Locate the cell with the specified text and output its [x, y] center coordinate. 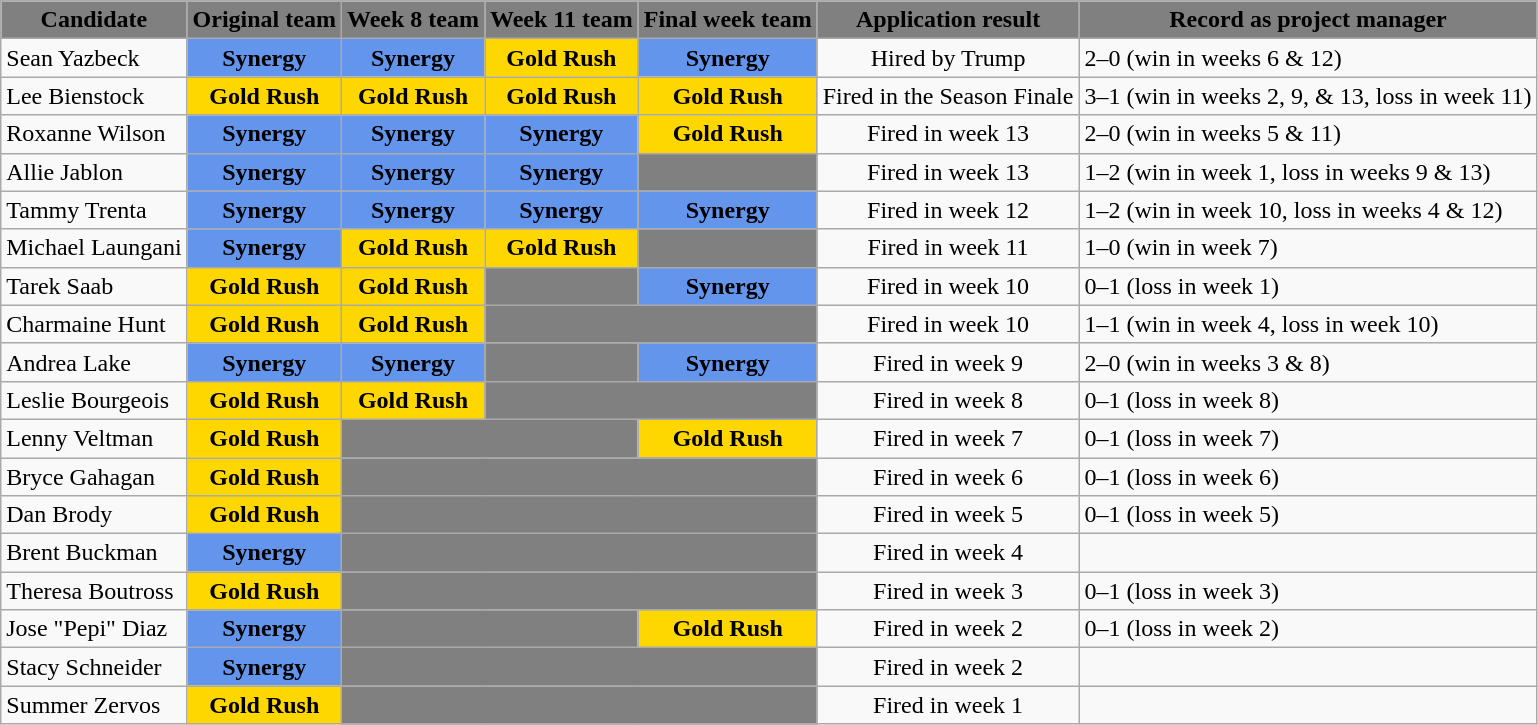
Original team [264, 20]
Tammy Trenta [94, 210]
Fired in week 7 [948, 438]
Fired in week 6 [948, 477]
Charmaine Hunt [94, 324]
Theresa Boutross [94, 591]
2–0 (win in weeks 5 & 11) [1308, 134]
Jose "Pepi" Diaz [94, 629]
Andrea Lake [94, 362]
0–1 (loss in week 5) [1308, 515]
0–1 (loss in week 7) [1308, 438]
Fired in week 5 [948, 515]
Brent Buckman [94, 553]
Lenny Veltman [94, 438]
1–1 (win in week 4, loss in week 10) [1308, 324]
Fired in week 4 [948, 553]
Candidate [94, 20]
Fired in week 3 [948, 591]
0–1 (loss in week 6) [1308, 477]
Fired in week 9 [948, 362]
Leslie Bourgeois [94, 400]
Stacy Schneider [94, 667]
Sean Yazbeck [94, 58]
Week 8 team [412, 20]
Hired by Trump [948, 58]
Record as project manager [1308, 20]
Application result [948, 20]
Fired in week 11 [948, 248]
2–0 (win in weeks 3 & 8) [1308, 362]
Fired in week 1 [948, 705]
0–1 (loss in week 3) [1308, 591]
Week 11 team [561, 20]
Fired in the Season Finale [948, 96]
1–0 (win in week 7) [1308, 248]
Tarek Saab [94, 286]
0–1 (loss in week 2) [1308, 629]
0–1 (loss in week 1) [1308, 286]
Michael Laungani [94, 248]
2–0 (win in weeks 6 & 12) [1308, 58]
3–1 (win in weeks 2, 9, & 13, loss in week 11) [1308, 96]
Bryce Gahagan [94, 477]
Fired in week 12 [948, 210]
Lee Bienstock [94, 96]
1–2 (win in week 1, loss in weeks 9 & 13) [1308, 172]
0–1 (loss in week 8) [1308, 400]
1–2 (win in week 10, loss in weeks 4 & 12) [1308, 210]
Dan Brody [94, 515]
Roxanne Wilson [94, 134]
Final week team [728, 20]
Summer Zervos [94, 705]
Allie Jablon [94, 172]
Fired in week 8 [948, 400]
